Search for the cell housing the specified text and yield its [x, y] center coordinate. 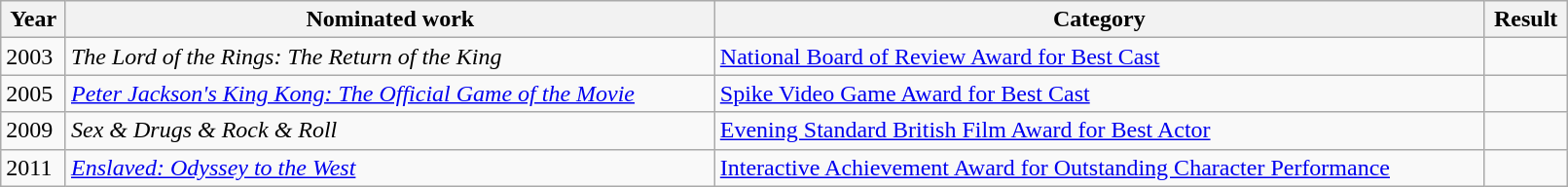
2003 [33, 56]
Year [33, 19]
Category [1099, 19]
The Lord of the Rings: The Return of the King [389, 56]
Interactive Achievement Award for Outstanding Character Performance [1099, 168]
Evening Standard British Film Award for Best Actor [1099, 131]
National Board of Review Award for Best Cast [1099, 56]
Spike Video Game Award for Best Cast [1099, 93]
Enslaved: Odyssey to the West [389, 168]
Peter Jackson's King Kong: The Official Game of the Movie [389, 93]
Result [1525, 19]
Nominated work [389, 19]
2011 [33, 168]
2005 [33, 93]
2009 [33, 131]
Sex & Drugs & Rock & Roll [389, 131]
